Return the [x, y] coordinate for the center point of the cell that contains the specified text.  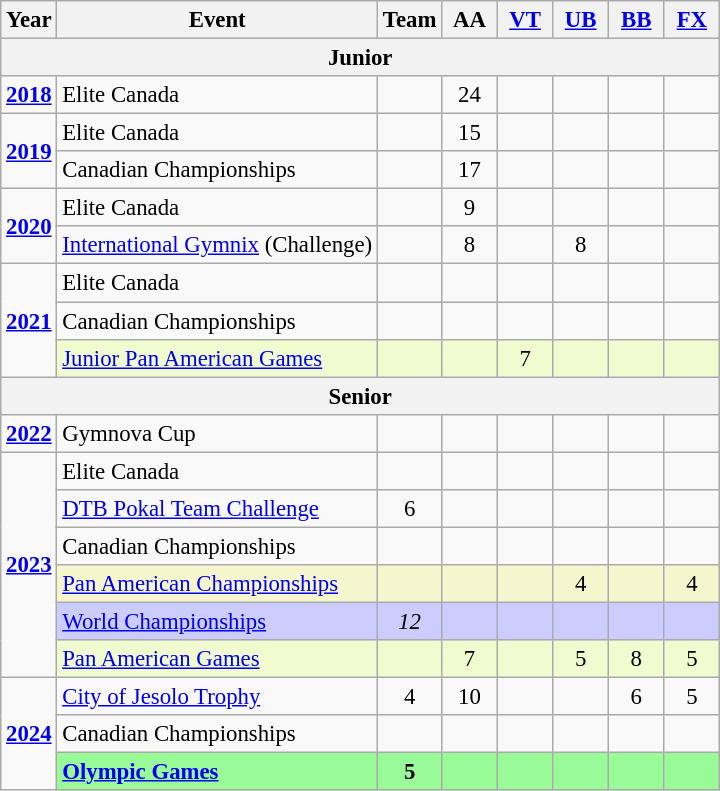
2022 [29, 433]
Junior [360, 58]
International Gymnix (Challenge) [218, 245]
Gymnova Cup [218, 433]
2018 [29, 95]
2021 [29, 320]
City of Jesolo Trophy [218, 697]
Senior [360, 396]
VT [525, 20]
BB [636, 20]
UB [581, 20]
Event [218, 20]
Year [29, 20]
2019 [29, 152]
10 [470, 697]
24 [470, 95]
DTB Pokal Team Challenge [218, 509]
2023 [29, 565]
Pan American Championships [218, 584]
15 [470, 133]
9 [470, 208]
17 [470, 170]
World Championships [218, 621]
AA [470, 20]
Olympic Games [218, 772]
FX [692, 20]
2024 [29, 734]
Team [410, 20]
Junior Pan American Games [218, 358]
12 [410, 621]
2020 [29, 226]
Pan American Games [218, 659]
